Return [x, y] of the center of cell containing provided text 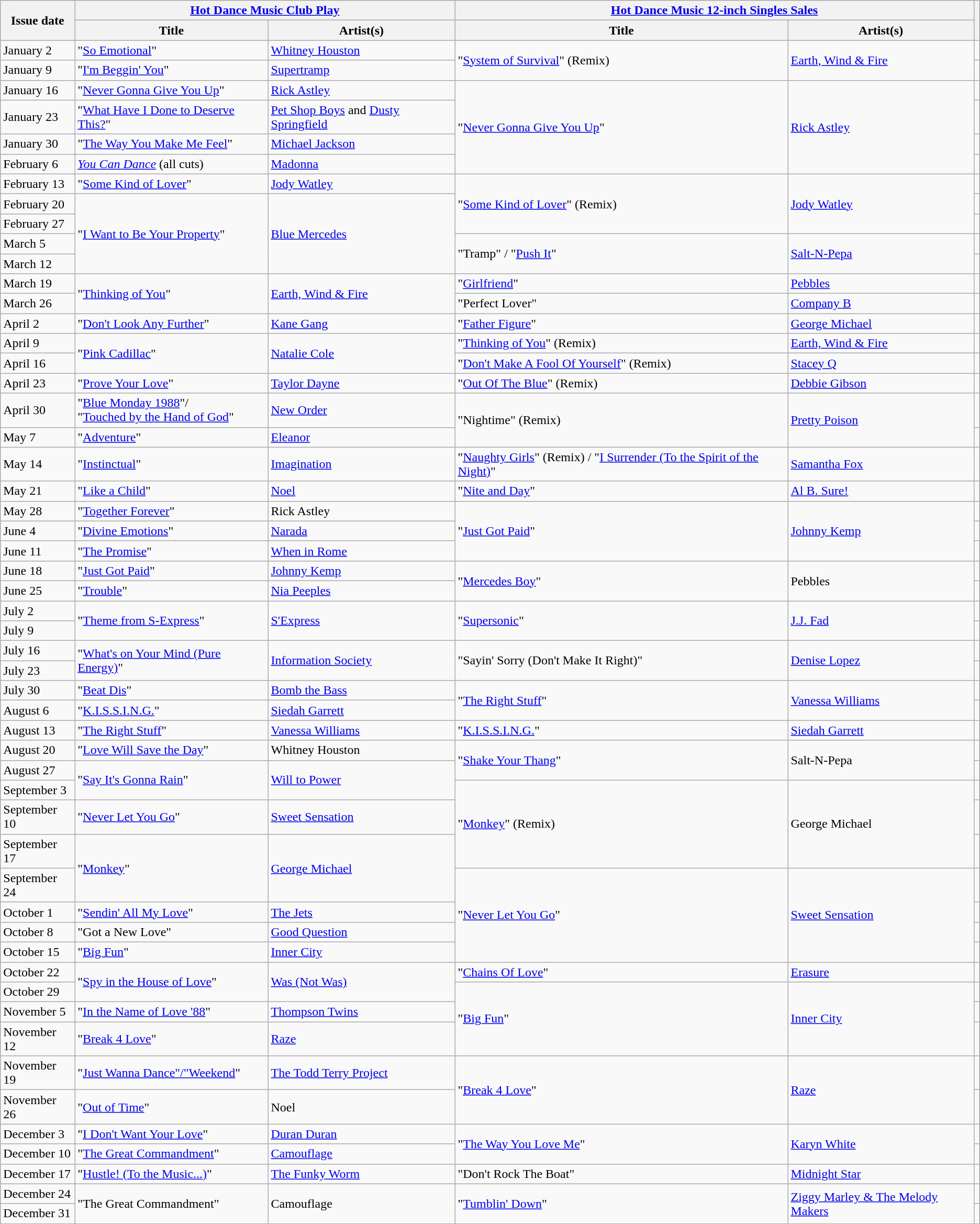
Pretty Poison [881, 420]
The Funky Worm [361, 1174]
April 9 [38, 343]
"Nite and Day" [621, 491]
Thompson Twins [361, 1012]
"Prove Your Love" [172, 383]
"Monkey" (Remix) [621, 824]
October 29 [38, 992]
"Instinctual" [172, 464]
November 19 [38, 1073]
September 3 [38, 790]
"Supersonic" [621, 621]
"Thinking of You" (Remix) [621, 343]
January 16 [38, 90]
May 7 [38, 437]
"System of Survival" (Remix) [621, 60]
Erasure [881, 972]
November 12 [38, 1039]
Hot Dance Music Club Play [265, 10]
Eleanor [361, 437]
November 5 [38, 1012]
Duran Duran [361, 1134]
Madonna [361, 164]
"Beat Dis" [172, 691]
Blue Mercedes [361, 233]
"Monkey" [172, 868]
Was (Not Was) [361, 982]
Good Question [361, 932]
October 22 [38, 972]
"Shake Your Thang" [621, 760]
Samantha Fox [881, 464]
"Thinking of You" [172, 294]
September 17 [38, 851]
August 6 [38, 710]
February 6 [38, 164]
"Love Will Save the Day" [172, 750]
August 20 [38, 750]
"Tumblin' Down" [621, 1204]
The Todd Terry Project [361, 1073]
Al B. Sure! [881, 491]
"Pink Cadillac" [172, 353]
December 10 [38, 1154]
Denise Lopez [881, 661]
"Father Figure" [621, 324]
October 15 [38, 952]
"Sendin' All My Love" [172, 912]
"Like a Child" [172, 491]
"What Have I Done to Deserve This?" [172, 117]
Company B [881, 304]
April 16 [38, 363]
"Adventure" [172, 437]
Stacey Q [881, 363]
Ziggy Marley & The Melody Makers [881, 1204]
September 24 [38, 885]
New Order [361, 410]
"Sayin' Sorry (Don't Make It Right)" [621, 661]
Nia Peeples [361, 591]
July 2 [38, 611]
"Some Kind of Lover" [172, 184]
March 26 [38, 304]
"Out of Time" [172, 1107]
The Jets [361, 912]
"Don't Rock The Boat" [621, 1174]
"I Don't Want Your Love" [172, 1134]
"Mercedes Boy" [621, 581]
"The Way You Make Me Feel" [172, 144]
February 20 [38, 204]
December 3 [38, 1134]
"Divine Emotions" [172, 531]
"Just Wanna Dance"/"Weekend" [172, 1073]
Narada [361, 531]
April 30 [38, 410]
"What's on Your Mind (Pure Energy)" [172, 661]
March 19 [38, 284]
Debbie Gibson [881, 383]
When in Rome [361, 551]
January 30 [38, 144]
May 21 [38, 491]
October 1 [38, 912]
August 13 [38, 730]
"Don't Make A Fool Of Yourself" (Remix) [621, 363]
March 5 [38, 243]
December 24 [38, 1194]
Hot Dance Music 12-inch Singles Sales [714, 10]
Pet Shop Boys and Dusty Springfield [361, 117]
Information Society [361, 661]
"Hustle! (To the Music...)" [172, 1174]
"Out Of The Blue" (Remix) [621, 383]
"Tramp" / "Push It" [621, 253]
April 23 [38, 383]
"I'm Beggin' You" [172, 70]
Supertramp [361, 70]
"The Way You Love Me" [621, 1144]
June 25 [38, 591]
Will to Power [361, 780]
July 16 [38, 651]
January 23 [38, 117]
February 13 [38, 184]
June 11 [38, 551]
Issue date [38, 20]
Karyn White [881, 1144]
"Naughty Girls" (Remix) / "I Surrender (To the Spirit of the Night)" [621, 464]
Imagination [361, 464]
Midnight Star [881, 1174]
"Girlfriend" [621, 284]
February 27 [38, 224]
"Say It's Gonna Rain" [172, 780]
January 2 [38, 50]
"I Want to Be Your Property" [172, 233]
Kane Gang [361, 324]
December 17 [38, 1174]
"So Emotional" [172, 50]
August 27 [38, 770]
"The Promise" [172, 551]
July 23 [38, 671]
"Chains Of Love" [621, 972]
September 10 [38, 817]
January 9 [38, 70]
Michael Jackson [361, 144]
"In the Name of Love '88" [172, 1012]
Natalie Cole [361, 353]
"Spy in the House of Love" [172, 982]
You Can Dance (all cuts) [172, 164]
S'Express [361, 621]
"Nightime" (Remix) [621, 420]
"Some Kind of Lover" (Remix) [621, 204]
"Trouble" [172, 591]
Bomb the Bass [361, 691]
June 18 [38, 571]
May 28 [38, 511]
"Together Forever" [172, 511]
December 31 [38, 1214]
J.J. Fad [881, 621]
"Theme from S-Express" [172, 621]
"Don't Look Any Further" [172, 324]
"Perfect Lover" [621, 304]
October 8 [38, 932]
March 12 [38, 263]
"Got a New Love" [172, 932]
November 26 [38, 1107]
"Blue Monday 1988"/"Touched by the Hand of God" [172, 410]
July 9 [38, 631]
June 4 [38, 531]
May 14 [38, 464]
Taylor Dayne [361, 383]
July 30 [38, 691]
April 2 [38, 324]
